Return [X, Y] of the center of cell containing provided text 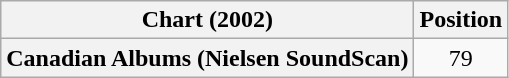
79 [461, 58]
Canadian Albums (Nielsen SoundScan) [208, 58]
Position [461, 20]
Chart (2002) [208, 20]
